Search for the cell housing the specified text and yield its [X, Y] center coordinate. 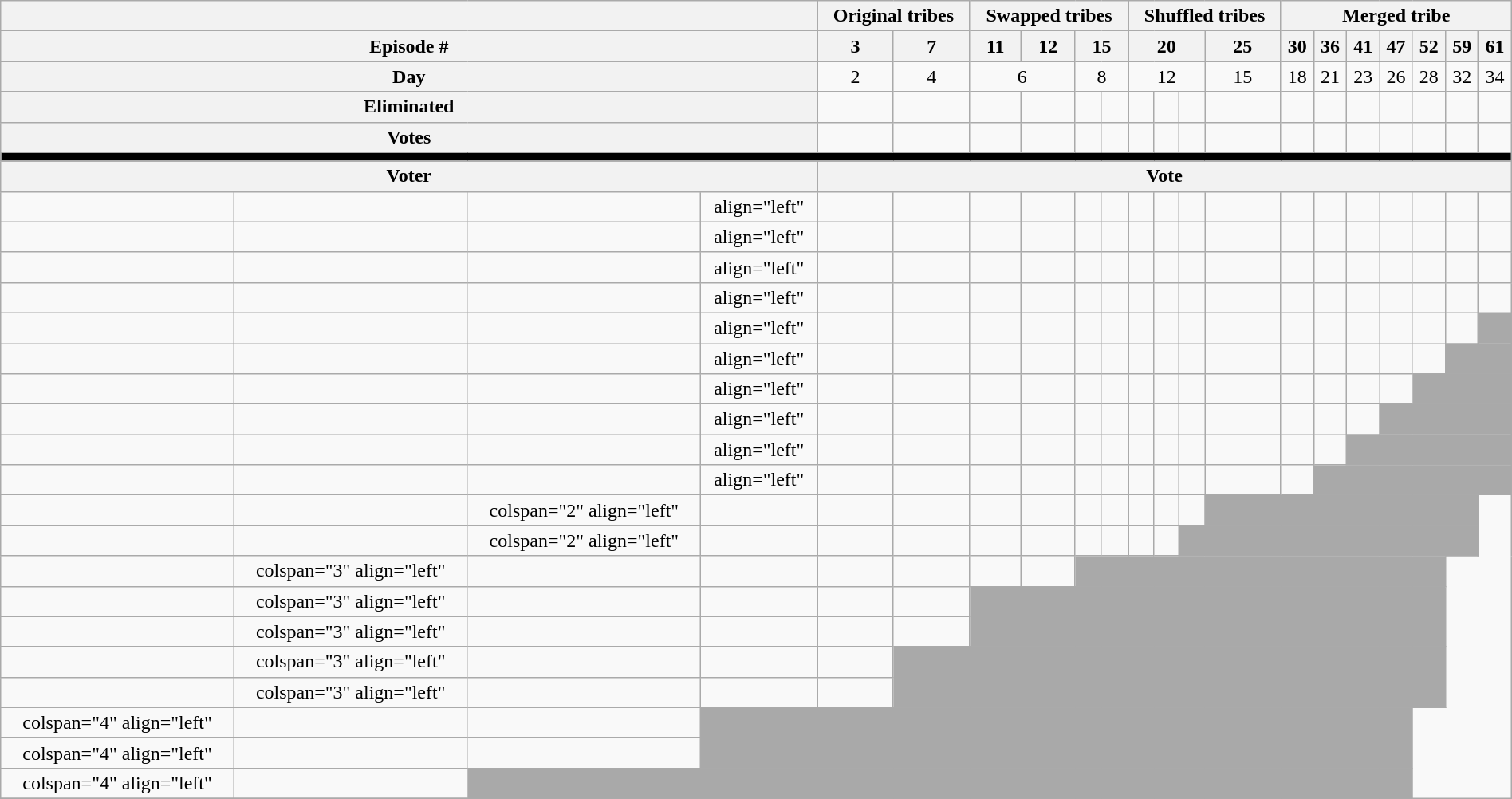
8 [1102, 77]
36 [1330, 46]
Voter [409, 176]
2 [856, 77]
59 [1463, 46]
Swapped tribes [1049, 16]
Shuffled tribes [1204, 16]
30 [1297, 46]
Original tribes [893, 16]
23 [1364, 77]
4 [931, 77]
Vote [1164, 176]
28 [1429, 77]
Episode # [409, 46]
52 [1429, 46]
6 [1022, 77]
34 [1494, 77]
Merged tribe [1396, 16]
11 [995, 46]
18 [1297, 77]
Votes [409, 137]
7 [931, 46]
3 [856, 46]
21 [1330, 77]
20 [1167, 46]
25 [1243, 46]
32 [1463, 77]
26 [1396, 77]
Eliminated [409, 107]
47 [1396, 46]
61 [1494, 46]
Day [409, 77]
41 [1364, 46]
